Provide the [x, y] coordinate of the cell's center where the given text is located.  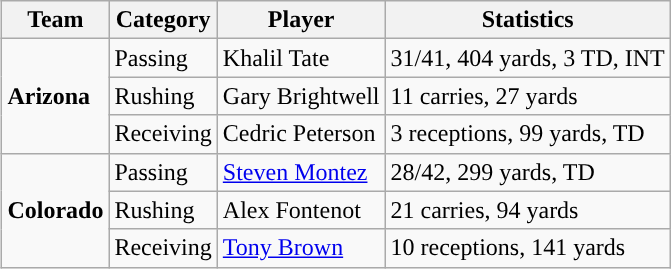
3 receptions, 99 yards, TD [528, 134]
Category [163, 20]
21 carries, 94 yards [528, 210]
Player [301, 20]
10 receptions, 141 yards [528, 248]
Tony Brown [301, 248]
Khalil Tate [301, 58]
Steven Montez [301, 172]
28/42, 299 yards, TD [528, 172]
Statistics [528, 20]
Team [56, 20]
Cedric Peterson [301, 134]
Alex Fontenot [301, 210]
Colorado [56, 210]
11 carries, 27 yards [528, 96]
31/41, 404 yards, 3 TD, INT [528, 58]
Gary Brightwell [301, 96]
Arizona [56, 96]
